Pinpoint the cell where the given text exists, returning its (X, Y) midpoint coordinate. 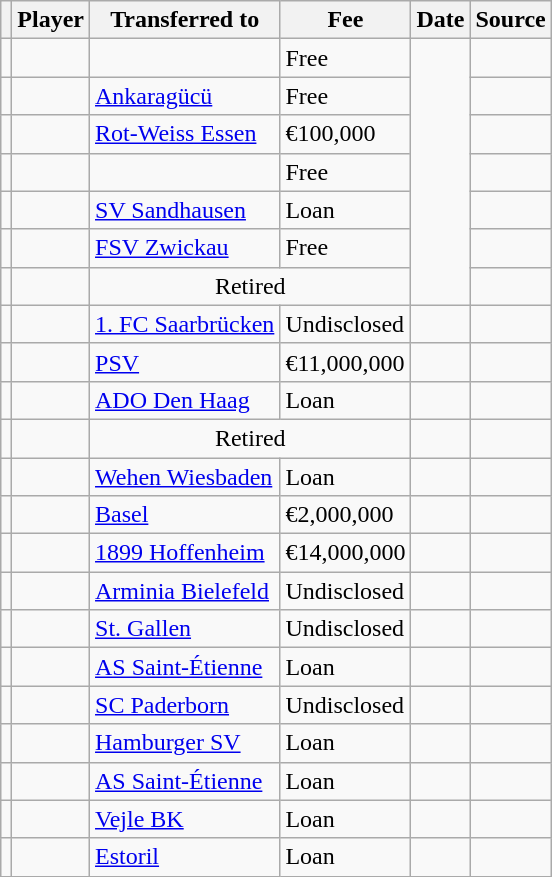
€2,000,000 (346, 515)
FSV Zwickau (185, 248)
Player (51, 20)
Date (440, 20)
Source (510, 20)
Fee (346, 20)
€11,000,000 (346, 362)
1. FC Saarbrücken (185, 324)
€14,000,000 (346, 553)
ADO Den Haag (185, 400)
PSV (185, 362)
Wehen Wiesbaden (185, 477)
Estoril (185, 857)
SV Sandhausen (185, 210)
Transferred to (185, 20)
Hamburger SV (185, 743)
1899 Hoffenheim (185, 553)
€100,000 (346, 134)
Arminia Bielefeld (185, 591)
Basel (185, 515)
Rot-Weiss Essen (185, 134)
St. Gallen (185, 629)
Vejle BK (185, 819)
Ankaragücü (185, 96)
SC Paderborn (185, 705)
